Locate the cell with the specified text and output its (x, y) center coordinate. 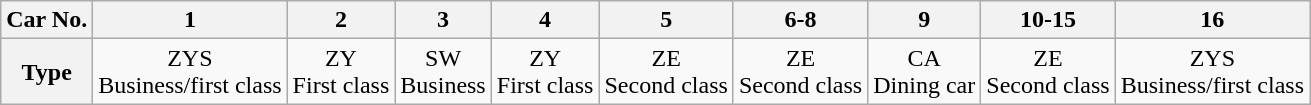
3 (443, 20)
SWBusiness (443, 72)
6-8 (800, 20)
10-15 (1048, 20)
Car No. (47, 20)
2 (341, 20)
CADining car (924, 72)
5 (666, 20)
16 (1212, 20)
1 (190, 20)
Type (47, 72)
4 (545, 20)
9 (924, 20)
